Output the (x, y) coordinate of the center of the cell containing the given text.  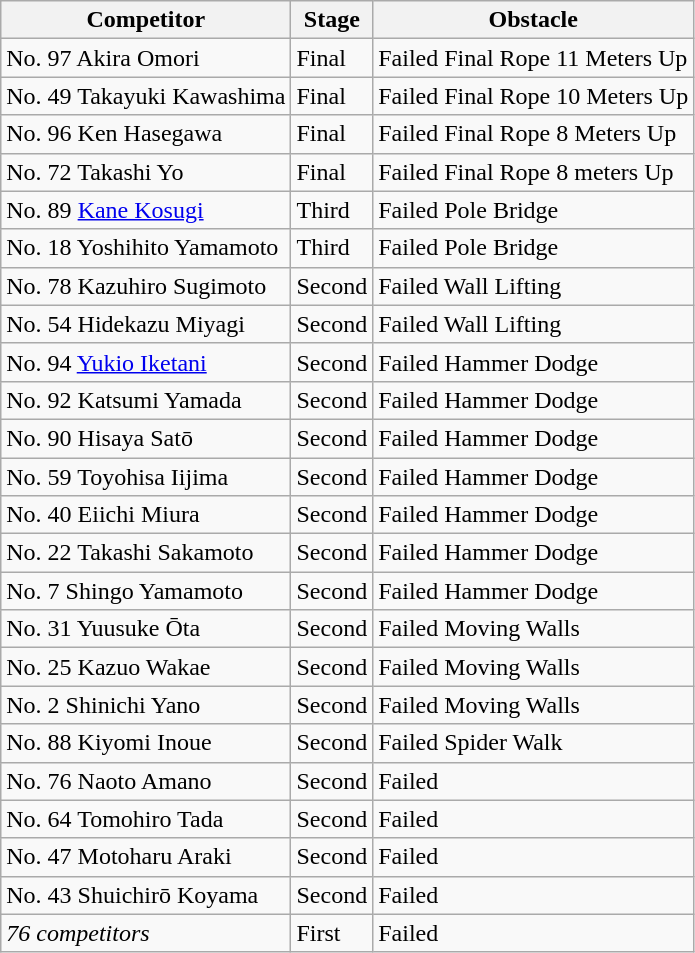
First (332, 933)
No. 43 Shuichirō Koyama (146, 895)
Failed Final Rope 8 Meters Up (534, 134)
No. 96 Ken Hasegawa (146, 134)
No. 7 Shingo Yamamoto (146, 591)
No. 49 Takayuki Kawashima (146, 96)
No. 25 Kazuo Wakae (146, 667)
No. 88 Kiyomi Inoue (146, 743)
Failed Final Rope 10 Meters Up (534, 96)
No. 59 Toyohisa Iijima (146, 477)
No. 76 Naoto Amano (146, 781)
No. 18 Yoshihito Yamamoto (146, 248)
Obstacle (534, 20)
No. 72 Takashi Yo (146, 172)
No. 54 Hidekazu Miyagi (146, 324)
No. 22 Takashi Sakamoto (146, 553)
Failed Spider Walk (534, 743)
76 competitors (146, 933)
Failed Final Rope 8 meters Up (534, 172)
No. 47 Motoharu Araki (146, 857)
No. 31 Yuusuke Ōta (146, 629)
No. 78 Kazuhiro Sugimoto (146, 286)
No. 2 Shinichi Yano (146, 705)
No. 97 Akira Omori (146, 58)
No. 92 Katsumi Yamada (146, 400)
Failed Final Rope 11 Meters Up (534, 58)
Stage (332, 20)
No. 90 Hisaya Satō (146, 438)
No. 40 Eiichi Miura (146, 515)
No. 94 Yukio Iketani (146, 362)
No. 89 Kane Kosugi (146, 210)
Competitor (146, 20)
No. 64 Tomohiro Tada (146, 819)
